Capture the cell that displays the provided text and extract its (X, Y) central coordinate. 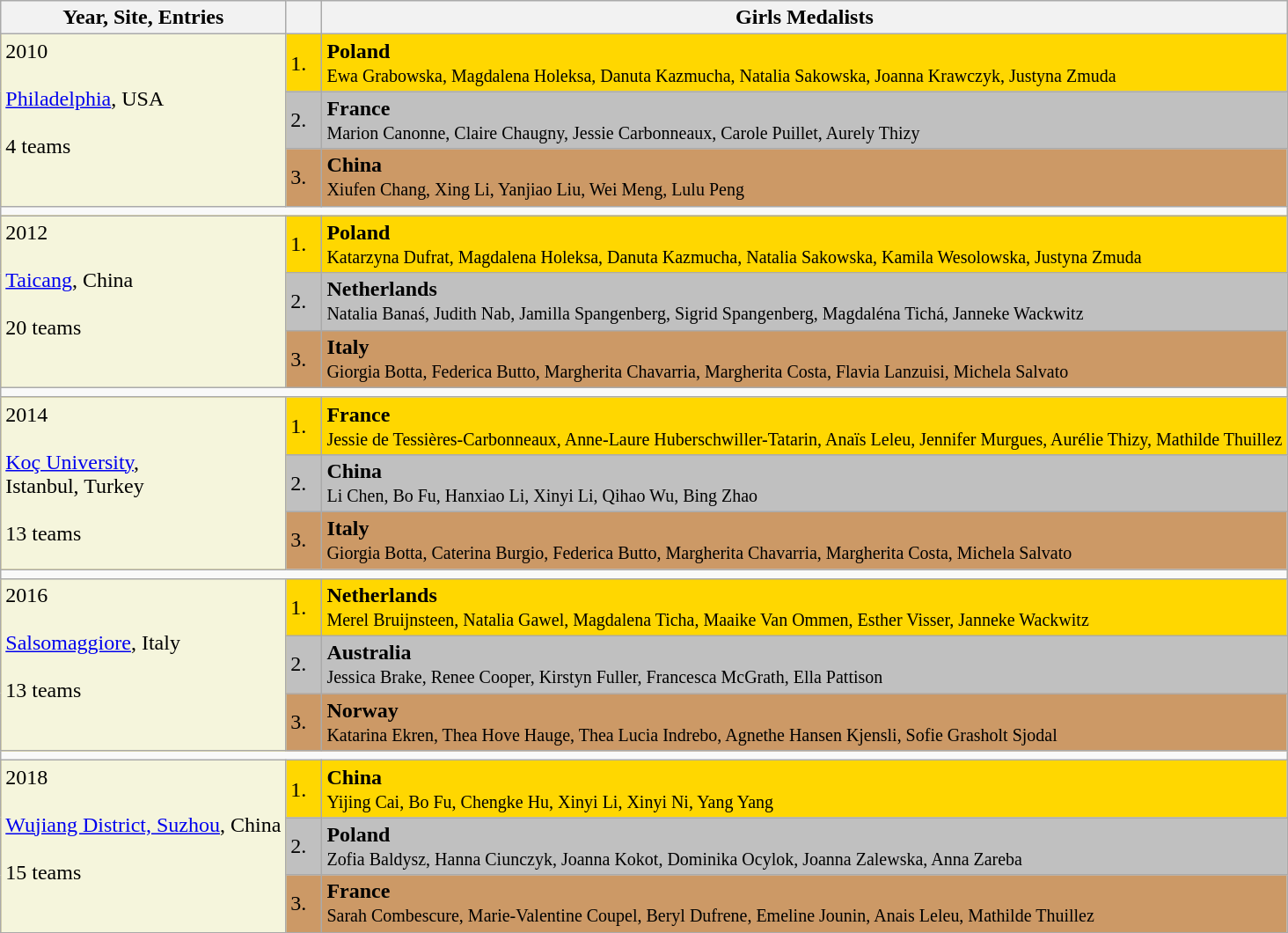
Poland Ewa Grabowska, Magdalena Holeksa, Danuta Kazmucha, Natalia Sakowska, Joanna Krawczyk, Justyna Zmuda (804, 63)
Poland Zofia Baldysz, Hanna Ciunczyk, Joanna Kokot, Dominika Ocylok, Joanna Zalewska, Anna Zareba (804, 847)
2010 Philadelphia, USA 4 teams (143, 120)
France Jessie de Tessières-Carbonneaux, Anne-Laure Huberschwiller-Tatarin, Anaïs Leleu, Jennifer Murgues, Aurélie Thizy, Mathilde Thuillez (804, 426)
Italy Giorgia Botta, Caterina Burgio, Federica Butto, Margherita Chavarria, Margherita Costa, Michela Salvato (804, 540)
Italy Giorgia Botta, Federica Butto, Margherita Chavarria, Margherita Costa, Flavia Lanzuisi, Michela Salvato (804, 359)
France Sarah Combescure, Marie-Valentine Coupel, Beryl Dufrene, Emeline Jounin, Anais Leleu, Mathilde Thuillez (804, 903)
2014 Koç University, Istanbul, Turkey 13 teams (143, 482)
China Li Chen, Bo Fu, Hanxiao Li, Xinyi Li, Qihao Wu, Bing Zhao (804, 482)
Netherlands Natalia Banaś, Judith Nab, Jamilla Spangenberg, Sigrid Spangenberg, Magdaléna Tichá, Janneke Wackwitz (804, 301)
Girls Medalists (804, 18)
France Marion Canonne, Claire Chaugny, Jessie Carbonneaux, Carole Puillet, Aurely Thizy (804, 120)
Norway Katarina Ekren, Thea Hove Hauge, Thea Lucia Indrebo, Agnethe Hansen Kjensli, Sofie Grasholt Sjodal (804, 722)
Netherlands Merel Bruijnsteen, Natalia Gawel, Magdalena Ticha, Maaike Van Ommen, Esther Visser, Janneke Wackwitz (804, 607)
2016 Salsomaggiore, Italy13 teams (143, 665)
Year, Site, Entries (143, 18)
Poland Katarzyna Dufrat, Magdalena Holeksa, Danuta Kazmucha, Natalia Sakowska, Kamila Wesolowska, Justyna Zmuda (804, 245)
2012 Taicang, China 20 teams (143, 301)
Australia Jessica Brake, Renee Cooper, Kirstyn Fuller, Francesca McGrath, Ella Pattison (804, 665)
China Xiufen Chang, Xing Li, Yanjiao Liu, Wei Meng, Lulu Peng (804, 178)
China Yijing Cai, Bo Fu, Chengke Hu, Xinyi Li, Xinyi Ni, Yang Yang (804, 789)
2018 Wujiang District, Suzhou, China 15 teams (143, 847)
